Find where the given text appears and provide that cell's center as (x, y) coordinate. 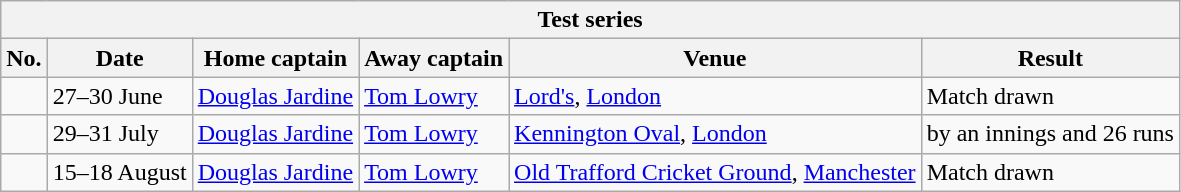
by an innings and 26 runs (1050, 134)
15–18 August (120, 172)
No. (24, 58)
29–31 July (120, 134)
Home captain (275, 58)
Away captain (434, 58)
Result (1050, 58)
Date (120, 58)
Venue (716, 58)
27–30 June (120, 96)
Lord's, London (716, 96)
Test series (590, 20)
Kennington Oval, London (716, 134)
Old Trafford Cricket Ground, Manchester (716, 172)
